Provide the (X, Y) coordinate of the cell's center where the given text is located.  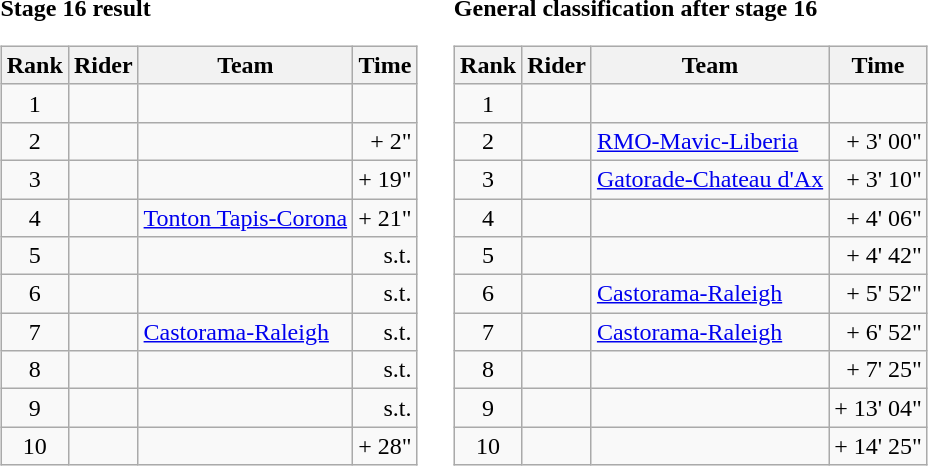
+ 19" (385, 179)
+ 4' 42" (878, 256)
+ 4' 06" (878, 217)
+ 5' 52" (878, 294)
+ 3' 10" (878, 179)
RMO-Mavic-Liberia (710, 141)
+ 14' 25" (878, 446)
+ 3' 00" (878, 141)
+ 28" (385, 446)
Tonton Tapis-Corona (246, 217)
+ 13' 04" (878, 408)
+ 6' 52" (878, 332)
+ 7' 25" (878, 370)
+ 2" (385, 141)
Gatorade-Chateau d'Ax (710, 179)
+ 21" (385, 217)
